For the text-containing cell, return its midpoint in (x, y) coordinate format. 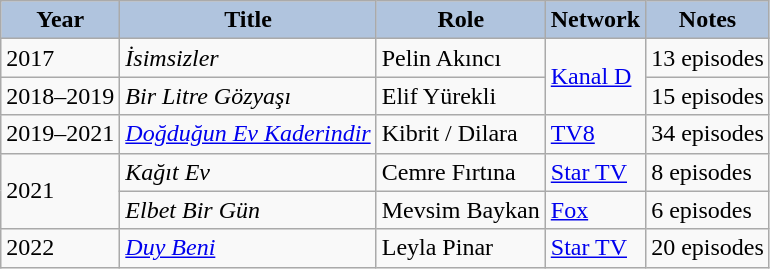
TV8 (595, 134)
Year (60, 20)
2022 (60, 248)
Duy Beni (248, 248)
Mevsim Baykan (460, 210)
2021 (60, 191)
Network (595, 20)
2017 (60, 58)
Elif Yürekli (460, 96)
15 episodes (708, 96)
Fox (595, 210)
8 episodes (708, 172)
Bir Litre Gözyaşı (248, 96)
Kanal D (595, 77)
13 episodes (708, 58)
Title (248, 20)
6 episodes (708, 210)
Doğduğun Ev Kaderindir (248, 134)
Kağıt Ev (248, 172)
Cemre Fırtına (460, 172)
2018–2019 (60, 96)
Kibrit / Dilara (460, 134)
Role (460, 20)
Notes (708, 20)
Elbet Bir Gün (248, 210)
Pelin Akıncı (460, 58)
2019–2021 (60, 134)
Leyla Pinar (460, 248)
20 episodes (708, 248)
34 episodes (708, 134)
İsimsizler (248, 58)
